Detect which cell encompasses the target text, then output its [X, Y] center coordinate. 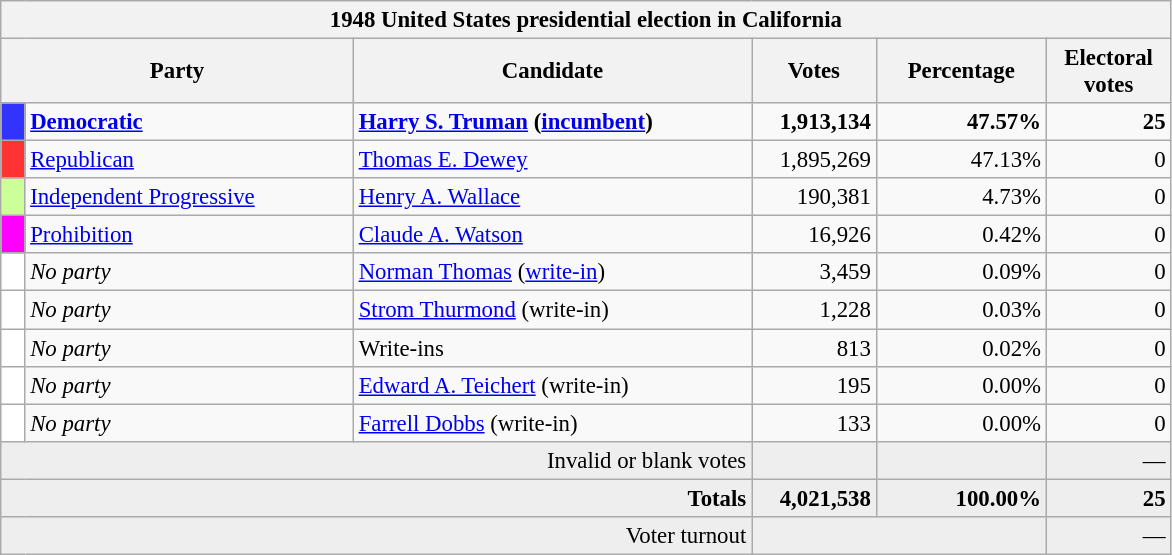
0.09% [961, 273]
190,381 [814, 197]
Independent Progressive [189, 197]
47.57% [961, 122]
1,895,269 [814, 160]
0.42% [961, 235]
4.73% [961, 197]
Totals [376, 498]
Strom Thurmond (write-in) [552, 310]
195 [814, 385]
133 [814, 423]
Votes [814, 72]
0.02% [961, 348]
Farrell Dobbs (write-in) [552, 423]
Prohibition [189, 235]
Electoral votes [1108, 72]
Edward A. Teichert (write-in) [552, 385]
Thomas E. Dewey [552, 160]
Republican [189, 160]
Percentage [961, 72]
1948 United States presidential election in California [586, 20]
Party [178, 72]
Democratic [189, 122]
Claude A. Watson [552, 235]
16,926 [814, 235]
0.03% [961, 310]
3,459 [814, 273]
1,913,134 [814, 122]
813 [814, 348]
Voter turnout [376, 536]
100.00% [961, 498]
Write-ins [552, 348]
Harry S. Truman (incumbent) [552, 122]
4,021,538 [814, 498]
Henry A. Wallace [552, 197]
Norman Thomas (write-in) [552, 273]
1,228 [814, 310]
Invalid or blank votes [376, 460]
47.13% [961, 160]
Candidate [552, 72]
